Search for the cell housing the specified text and yield its [X, Y] center coordinate. 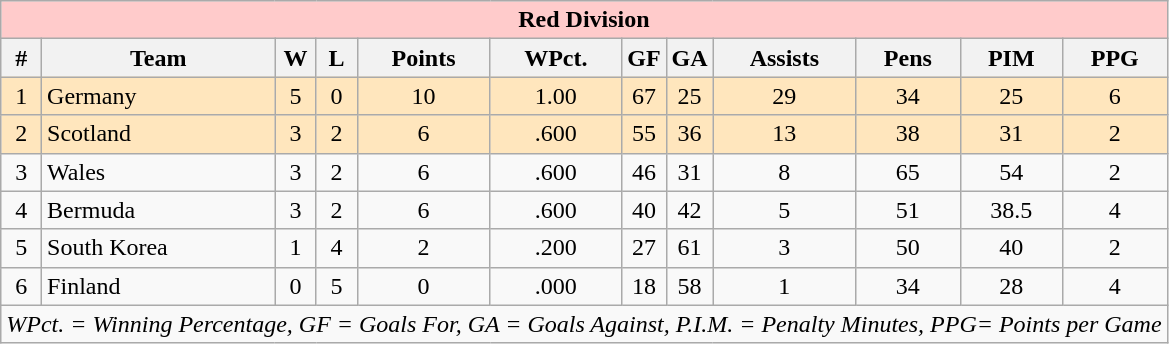
PPG [1114, 58]
61 [690, 248]
Assists [784, 58]
# [22, 58]
54 [1011, 172]
8 [784, 172]
36 [690, 134]
L [336, 58]
PIM [1011, 58]
.200 [556, 248]
Wales [158, 172]
28 [1011, 286]
27 [644, 248]
50 [908, 248]
46 [644, 172]
65 [908, 172]
W [296, 58]
GA [690, 58]
Bermuda [158, 210]
10 [424, 96]
18 [644, 286]
1.00 [556, 96]
55 [644, 134]
38 [908, 134]
13 [784, 134]
67 [644, 96]
Germany [158, 96]
42 [690, 210]
58 [690, 286]
51 [908, 210]
Finland [158, 286]
Pens [908, 58]
WPct. [556, 58]
WPct. = Winning Percentage, GF = Goals For, GA = Goals Against, P.I.M. = Penalty Minutes, PPG= Points per Game [584, 324]
38.5 [1011, 210]
.000 [556, 286]
Team [158, 58]
Red Division [584, 20]
Points [424, 58]
Scotland [158, 134]
GF [644, 58]
South Korea [158, 248]
29 [784, 96]
